Determine the [X, Y] coordinate at the center of the cell enclosing the given text.  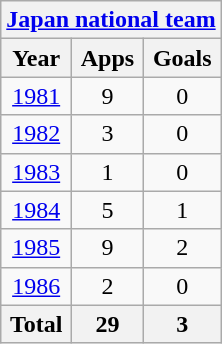
5 [108, 210]
1983 [36, 172]
1981 [36, 96]
Japan national team [111, 20]
Total [36, 324]
1986 [36, 286]
1984 [36, 210]
Goals [182, 58]
1985 [36, 248]
29 [108, 324]
1982 [36, 134]
Apps [108, 58]
Year [36, 58]
